Pinpoint the cell where the given text exists, returning its (x, y) midpoint coordinate. 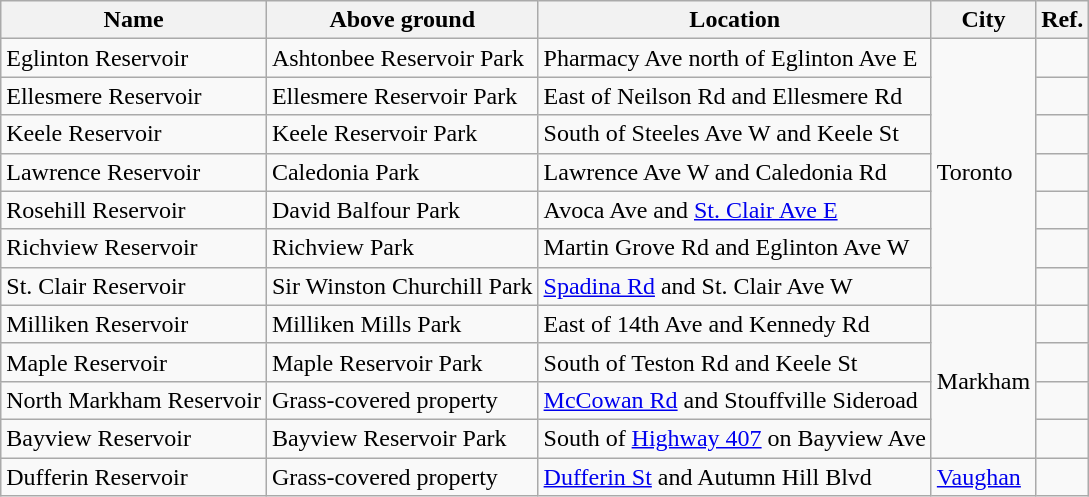
Ellesmere Reservoir Park (402, 96)
Ref. (1062, 20)
Dufferin St and Autumn Hill Blvd (734, 477)
East of Neilson Rd and Ellesmere Rd (734, 96)
North Markham Reservoir (134, 400)
South of Highway 407 on Bayview Ave (734, 438)
Toronto (983, 172)
Location (734, 20)
Maple Reservoir Park (402, 362)
Lawrence Reservoir (134, 172)
Keele Reservoir Park (402, 134)
Richview Park (402, 248)
David Balfour Park (402, 210)
Milliken Reservoir (134, 324)
Keele Reservoir (134, 134)
St. Clair Reservoir (134, 286)
Caledonia Park (402, 172)
Bayview Reservoir (134, 438)
South of Steeles Ave W and Keele St (734, 134)
Maple Reservoir (134, 362)
City (983, 20)
Bayview Reservoir Park (402, 438)
Dufferin Reservoir (134, 477)
Avoca Ave and St. Clair Ave E (734, 210)
Ellesmere Reservoir (134, 96)
Spadina Rd and St. Clair Ave W (734, 286)
Vaughan (983, 477)
Lawrence Ave W and Caledonia Rd (734, 172)
McCowan Rd and Stouffville Sideroad (734, 400)
East of 14th Ave and Kennedy Rd (734, 324)
Milliken Mills Park (402, 324)
Sir Winston Churchill Park (402, 286)
Ashtonbee Reservoir Park (402, 58)
Rosehill Reservoir (134, 210)
Martin Grove Rd and Eglinton Ave W (734, 248)
Pharmacy Ave north of Eglinton Ave E (734, 58)
Above ground (402, 20)
Eglinton Reservoir (134, 58)
Richview Reservoir (134, 248)
Name (134, 20)
Markham (983, 381)
South of Teston Rd and Keele St (734, 362)
